Return the [x, y] coordinate for the center point of the cell that contains the specified text.  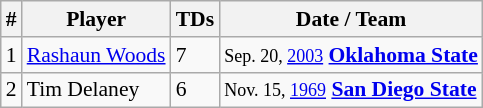
1 [12, 55]
# [12, 19]
Nov. 15, 1969 San Diego State [351, 90]
6 [196, 90]
Sep. 20, 2003 Oklahoma State [351, 55]
TDs [196, 19]
Rashaun Woods [96, 55]
Date / Team [351, 19]
2 [12, 90]
Tim Delaney [96, 90]
7 [196, 55]
Player [96, 19]
